Detect which cell encompasses the target text, then output its (X, Y) center coordinate. 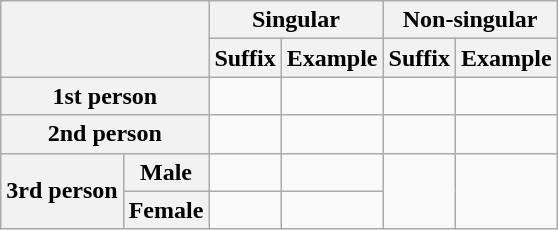
Male (166, 172)
2nd person (105, 134)
Singular (296, 20)
1st person (105, 96)
Non-singular (470, 20)
Female (166, 210)
3rd person (62, 191)
